Output the (X, Y) coordinate of the center of the cell containing the given text.  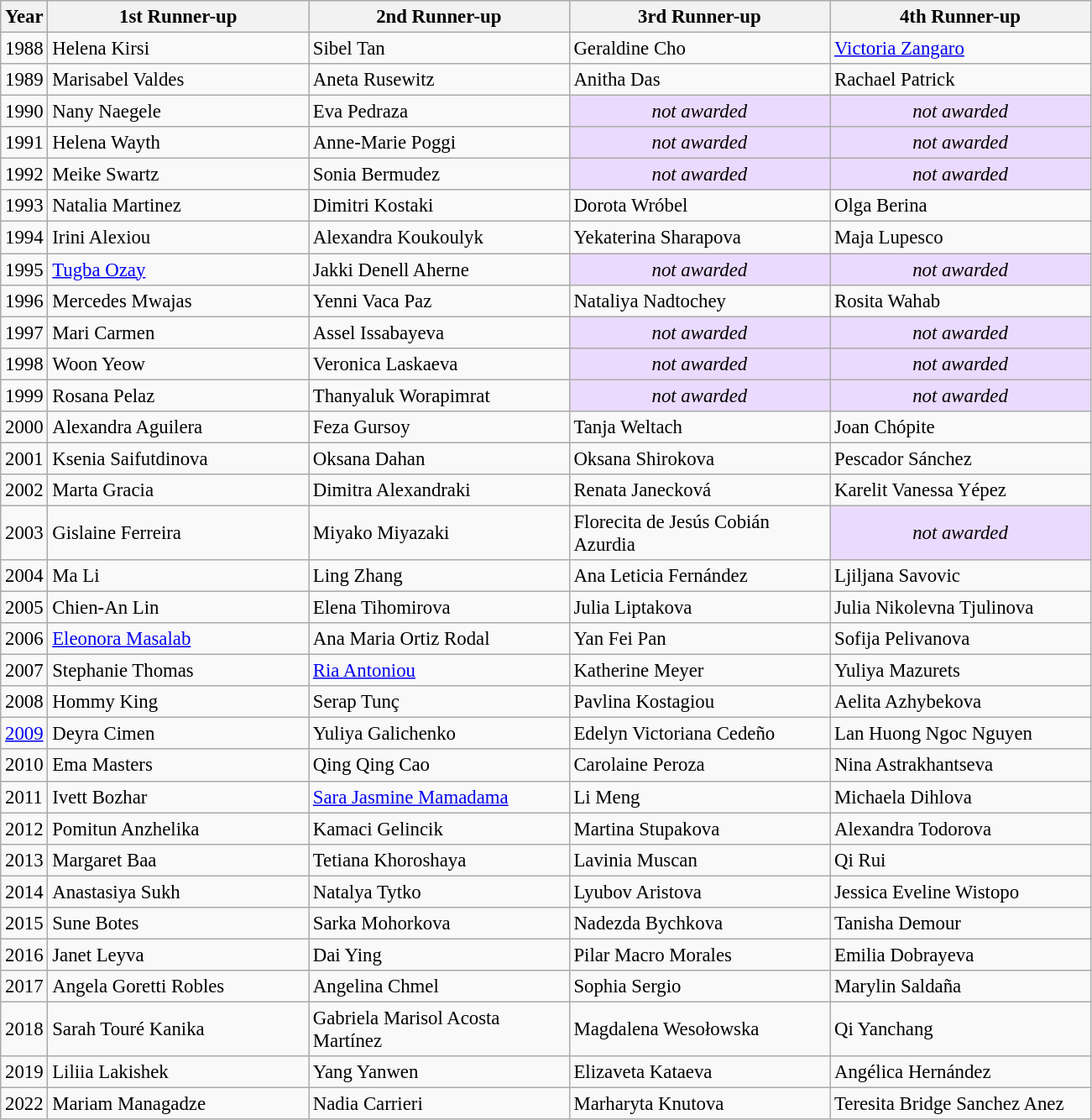
Miyako Miyazaki (440, 532)
2000 (24, 427)
3rd Runner-up (700, 17)
Irini Alexiou (178, 238)
Elena Tihomirova (440, 608)
1996 (24, 301)
Aneta Rusewitz (440, 80)
Tetiana Khoroshaya (440, 860)
Martina Stupakova (700, 829)
1989 (24, 80)
2017 (24, 987)
Year (24, 17)
2019 (24, 1072)
Nadia Carrieri (440, 1104)
Julia Nikolevna Tjulinova (960, 608)
Emilia Dobrayeva (960, 955)
Gislaine Ferreira (178, 532)
Karelit Vanessa Yépez (960, 490)
Dimitra Alexandraki (440, 490)
Mari Carmen (178, 332)
Pomitun Anzhelika (178, 829)
Ria Antoniou (440, 671)
Oksana Shirokova (700, 458)
Dorota Wróbel (700, 206)
Marisabel Valdes (178, 80)
Nataliya Nadtochey (700, 301)
Ana Maria Ortiz Rodal (440, 639)
Elizaveta Kataeva (700, 1072)
Janet Leyva (178, 955)
Mercedes Mwajas (178, 301)
Yenni Vaca Paz (440, 301)
2011 (24, 797)
Natalya Tytko (440, 892)
Qi Rui (960, 860)
Tugba Ozay (178, 270)
Dimitri Kostaki (440, 206)
Jessica Eveline Wistopo (960, 892)
2001 (24, 458)
Katherine Meyer (700, 671)
Eva Pedraza (440, 112)
Marta Gracia (178, 490)
Florecita de Jesús Cobián Azurdia (700, 532)
Yang Yanwen (440, 1072)
2015 (24, 924)
Angélica Hernández (960, 1072)
Yuliya Mazurets (960, 671)
Chien-An Lin (178, 608)
2002 (24, 490)
Ljiljana Savovic (960, 576)
Sune Botes (178, 924)
Sara Jasmine Mamadama (440, 797)
2010 (24, 766)
Lavinia Muscan (700, 860)
Angelina Chmel (440, 987)
Magdalena Wesołowska (700, 1029)
Michaela Dihlova (960, 797)
Feza Gursoy (440, 427)
Mariam Managadze (178, 1104)
Stephanie Thomas (178, 671)
Julia Liptakova (700, 608)
Eleonora Masalab (178, 639)
1999 (24, 395)
2004 (24, 576)
Sarah Touré Kanika (178, 1029)
2013 (24, 860)
Margaret Baa (178, 860)
2007 (24, 671)
Joan Chópite (960, 427)
1997 (24, 332)
2005 (24, 608)
Helena Wayth (178, 143)
Nany Naegele (178, 112)
Teresita Bridge Sanchez Anez (960, 1104)
Edelyn Victoriana Cedeño (700, 734)
Tanja Weltach (700, 427)
Ana Leticia Fernández (700, 576)
2012 (24, 829)
Helena Kirsi (178, 49)
Meike Swartz (178, 175)
Natalia Martinez (178, 206)
Veronica Laskaeva (440, 364)
2014 (24, 892)
Pescador Sánchez (960, 458)
Renata Janecková (700, 490)
1993 (24, 206)
Ivett Bozhar (178, 797)
1998 (24, 364)
1990 (24, 112)
Anne-Marie Poggi (440, 143)
Lan Huong Ngoc Nguyen (960, 734)
Kamaci Gelincik (440, 829)
Aelita Azhybekova (960, 702)
Jakki Denell Aherne (440, 270)
Dai Ying (440, 955)
Ma Li (178, 576)
Marharyta Knutova (700, 1104)
Sophia Sergio (700, 987)
Sofija Pelivanova (960, 639)
2018 (24, 1029)
Liliia Lakishek (178, 1072)
1994 (24, 238)
1991 (24, 143)
Alexandra Aguilera (178, 427)
Qi Yanchang (960, 1029)
Olga Berina (960, 206)
Nina Astrakhantseva (960, 766)
Pavlina Kostagiou (700, 702)
Serap Tunç (440, 702)
Maja Lupesco (960, 238)
Yekaterina Sharapova (700, 238)
Alexandra Todorova (960, 829)
2006 (24, 639)
2nd Runner-up (440, 17)
Ema Masters (178, 766)
Anastasiya Sukh (178, 892)
Geraldine Cho (700, 49)
2022 (24, 1104)
Carolaine Peroza (700, 766)
Sonia Bermudez (440, 175)
Marylin Saldaña (960, 987)
1988 (24, 49)
Li Meng (700, 797)
Ksenia Saifutdinova (178, 458)
Yuliya Galichenko (440, 734)
Thanyaluk Worapimrat (440, 395)
Sarka Mohorkova (440, 924)
Lyubov Aristova (700, 892)
Sibel Tan (440, 49)
Anitha Das (700, 80)
Ling Zhang (440, 576)
Rosita Wahab (960, 301)
2016 (24, 955)
2008 (24, 702)
Deyra Cimen (178, 734)
1st Runner-up (178, 17)
Rosana Pelaz (178, 395)
1995 (24, 270)
Pilar Macro Morales (700, 955)
1992 (24, 175)
2003 (24, 532)
Angela Goretti Robles (178, 987)
Yan Fei Pan (700, 639)
Tanisha Demour (960, 924)
Oksana Dahan (440, 458)
Qing Qing Cao (440, 766)
Gabriela Marisol Acosta Martínez (440, 1029)
4th Runner-up (960, 17)
Assel Issabayeva (440, 332)
Hommy King (178, 702)
Rachael Patrick (960, 80)
Victoria Zangaro (960, 49)
Woon Yeow (178, 364)
Nadezda Bychkova (700, 924)
2009 (24, 734)
Alexandra Koukoulyk (440, 238)
